Pinpoint the cell where the given text exists, returning its [x, y] midpoint coordinate. 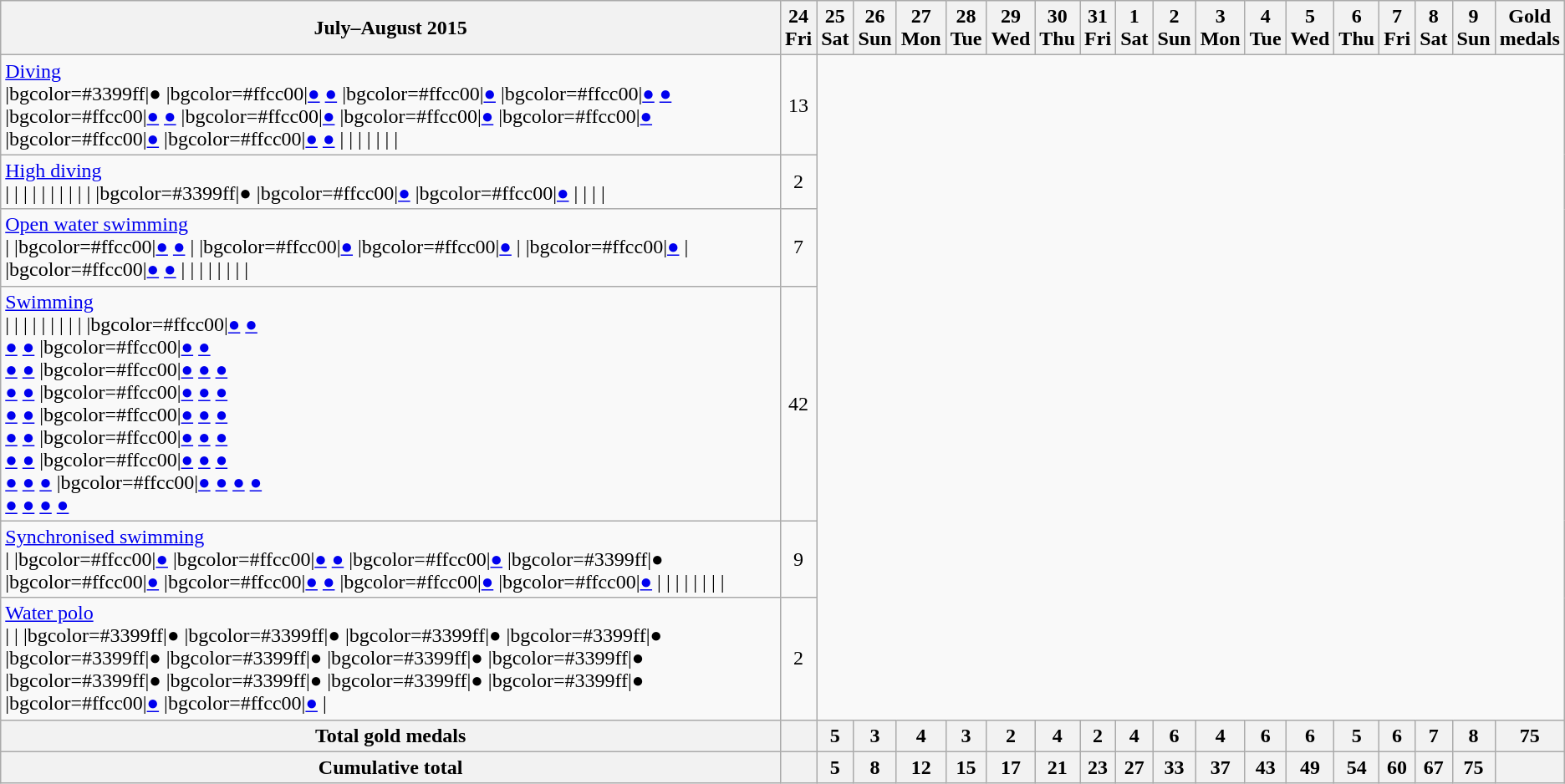
37 [1221, 767]
21 [1058, 767]
12 [921, 767]
5Wed [1310, 28]
54 [1357, 767]
43 [1266, 767]
49 [1310, 767]
27Mon [921, 28]
9Sun [1473, 28]
60 [1398, 767]
31Fri [1099, 28]
Goldmedals [1530, 28]
8Sat [1434, 28]
July–August 2015 [391, 28]
42 [799, 403]
27 [1134, 767]
67 [1434, 767]
Open water swimming| |bgcolor=#ffcc00|● ● | |bgcolor=#ffcc00|● |bgcolor=#ffcc00|● | |bgcolor=#ffcc00|● | |bgcolor=#ffcc00|● ● | | | | | | | | [391, 247]
30Thu [1058, 28]
25Sat [835, 28]
4Tue [1266, 28]
24Fri [799, 28]
28Tue [966, 28]
13 [799, 105]
33 [1174, 767]
17 [1011, 767]
Cumulative total [391, 767]
29Wed [1011, 28]
9 [799, 559]
23 [1099, 767]
Total gold medals [391, 736]
2Sun [1174, 28]
High diving| | | | | | | | | | |bgcolor=#3399ff|● |bgcolor=#ffcc00|● |bgcolor=#ffcc00|● | | | | [391, 182]
15 [966, 767]
26Sun [874, 28]
3Mon [1221, 28]
1Sat [1134, 28]
7Fri [1398, 28]
6Thu [1357, 28]
